Extract the (X, Y) coordinate from the center of the cell holding the provided text.  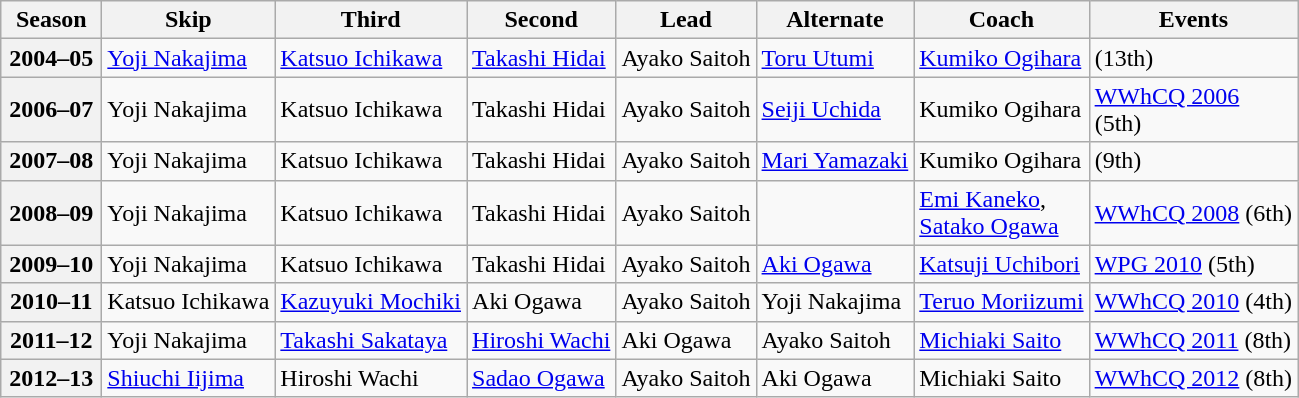
2004–05 (52, 58)
Takashi Sakataya (371, 340)
2010–11 (52, 302)
WWhCQ 2006 (5th) (1193, 110)
Second (542, 20)
Toru Utumi (835, 58)
Third (371, 20)
WWhCQ 2008 (6th) (1193, 212)
2008–09 (52, 212)
WWhCQ 2012 (8th) (1193, 378)
Seiji Uchida (835, 110)
2007–08 (52, 161)
Skip (188, 20)
WWhCQ 2011 (8th) (1193, 340)
Events (1193, 20)
(13th) (1193, 58)
Season (52, 20)
2011–12 (52, 340)
Lead (686, 20)
(9th) (1193, 161)
WPG 2010 (5th) (1193, 264)
Coach (1002, 20)
WWhCQ 2010 (4th) (1193, 302)
Kazuyuki Mochiki (371, 302)
Shiuchi Iijima (188, 378)
Sadao Ogawa (542, 378)
Mari Yamazaki (835, 161)
2012–13 (52, 378)
Alternate (835, 20)
Katsuji Uchibori (1002, 264)
Emi Kaneko,Satako Ogawa (1002, 212)
2009–10 (52, 264)
2006–07 (52, 110)
Teruo Moriizumi (1002, 302)
